Capture the cell that displays the provided text and extract its (x, y) central coordinate. 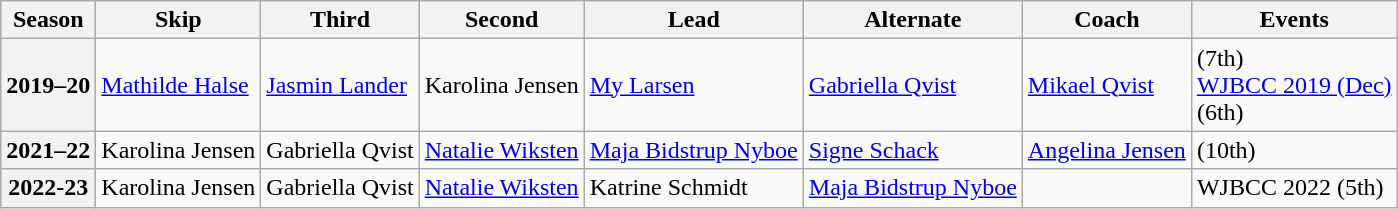
Alternate (912, 20)
Coach (1106, 20)
(7th)WJBCC 2019 (Dec) (6th) (1294, 85)
Mathilde Halse (178, 85)
2019–20 (48, 85)
My Larsen (694, 85)
Jasmin Lander (340, 85)
(10th) (1294, 150)
Angelina Jensen (1106, 150)
Mikael Qvist (1106, 85)
Second (502, 20)
2022-23 (48, 188)
Events (1294, 20)
Skip (178, 20)
Signe Schack (912, 150)
2021–22 (48, 150)
Katrine Schmidt (694, 188)
Third (340, 20)
Lead (694, 20)
Season (48, 20)
WJBCC 2022 (5th) (1294, 188)
